Return the (X, Y) coordinate for the center point of the cell that contains the specified text.  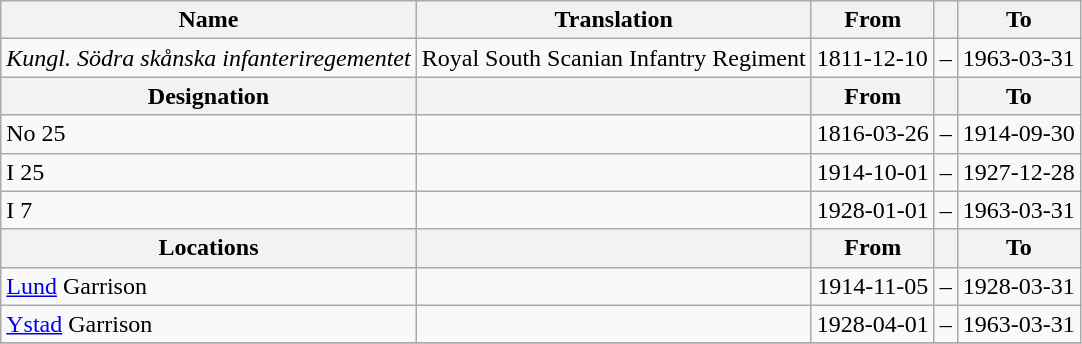
I 25 (208, 172)
1914-10-01 (872, 172)
Name (208, 20)
Kungl. Södra skånska infanteriregementet (208, 58)
Designation (208, 96)
Lund Garrison (208, 286)
Translation (614, 20)
Locations (208, 248)
1914-11-05 (872, 286)
1914-09-30 (1018, 134)
1928-01-01 (872, 210)
1811-12-10 (872, 58)
1927-12-28 (1018, 172)
Ystad Garrison (208, 324)
1928-04-01 (872, 324)
1928-03-31 (1018, 286)
1816-03-26 (872, 134)
Royal South Scanian Infantry Regiment (614, 58)
No 25 (208, 134)
I 7 (208, 210)
